Scan for the cell matching the given text and deliver its [x, y] coordinate at center. 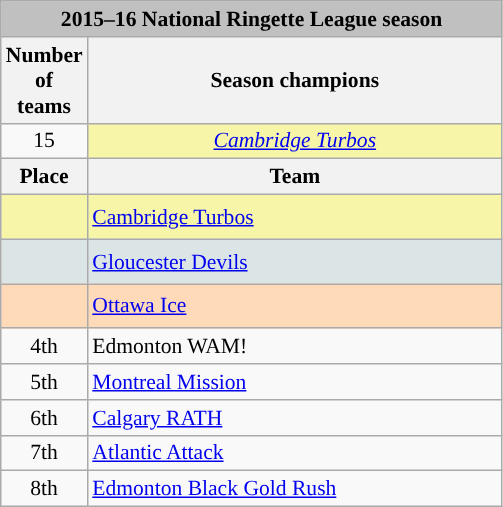
Season champions [294, 80]
Ottawa Ice [294, 306]
Atlantic Attack [294, 453]
8th [44, 489]
Gloucester Devils [294, 262]
Montreal Mission [294, 382]
Place [44, 177]
Edmonton Black Gold Rush [294, 489]
7th [44, 453]
Calgary RATH [294, 418]
Number of teams [44, 80]
2015–16 National Ringette League season [252, 19]
6th [44, 418]
4th [44, 347]
Edmonton WAM! [294, 347]
15 [44, 141]
5th [44, 382]
Team [294, 177]
